Return (X, Y) of the center of cell containing provided text 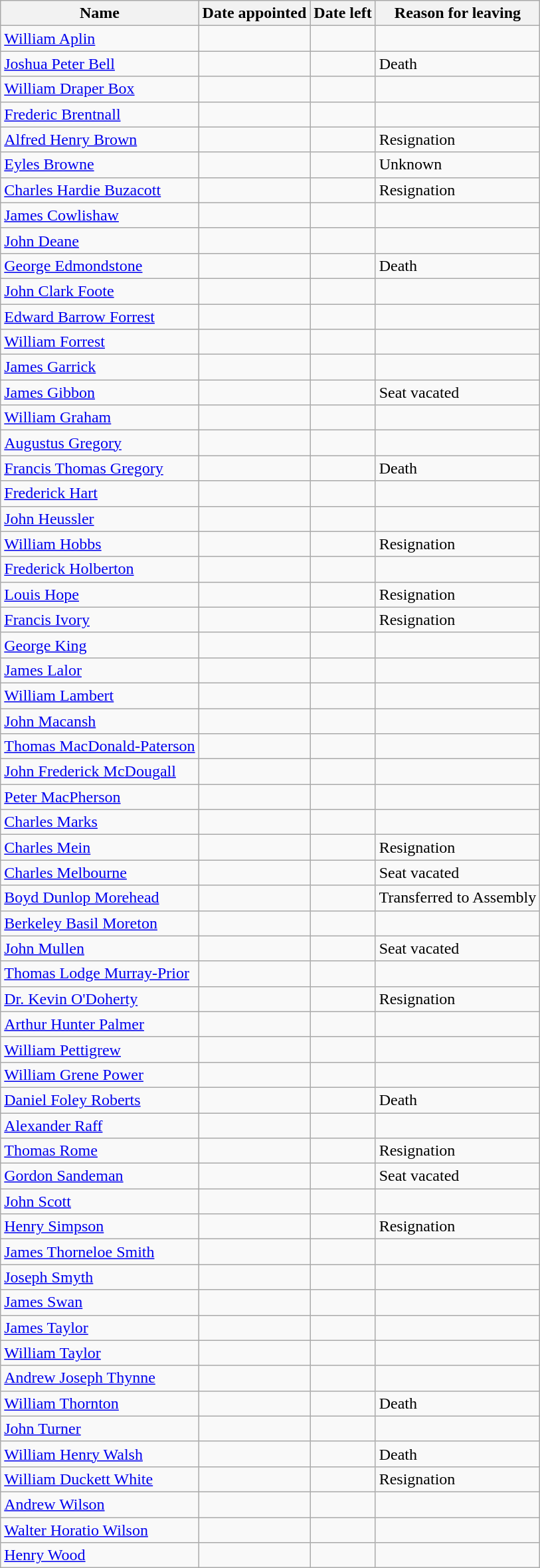
Peter MacPherson (100, 797)
Name (100, 13)
Thomas Rome (100, 1151)
John Heussler (100, 519)
Reason for leaving (458, 13)
Louis Hope (100, 594)
Edward Barrow Forrest (100, 317)
James Thorneloe Smith (100, 1252)
Charles Mein (100, 847)
William Graham (100, 418)
Boyd Dunlop Morehead (100, 898)
Frederick Hart (100, 493)
William Aplin (100, 39)
James Gibbon (100, 392)
Andrew Wilson (100, 1504)
Daniel Foley Roberts (100, 1100)
Unknown (458, 165)
Date appointed (254, 13)
Dr. Kevin O'Doherty (100, 999)
Thomas MacDonald-Paterson (100, 746)
Arthur Hunter Palmer (100, 1024)
George King (100, 645)
Charles Hardie Buzacott (100, 190)
Thomas Lodge Murray-Prior (100, 974)
John Frederick McDougall (100, 772)
George Edmondstone (100, 266)
Francis Ivory (100, 620)
Joseph Smyth (100, 1277)
Andrew Joseph Thynne (100, 1378)
Joshua Peter Bell (100, 64)
James Cowlishaw (100, 215)
James Swan (100, 1302)
William Grene Power (100, 1075)
Alexander Raff (100, 1126)
Francis Thomas Gregory (100, 468)
William Draper Box (100, 89)
William Hobbs (100, 544)
William Forrest (100, 342)
Charles Melbourne (100, 873)
Gordon Sandeman (100, 1176)
John Turner (100, 1429)
Frederic Brentnall (100, 114)
James Garrick (100, 367)
Charles Marks (100, 822)
John Mullen (100, 948)
Transferred to Assembly (458, 898)
Alfred Henry Brown (100, 139)
Henry Wood (100, 1555)
William Thornton (100, 1403)
John Macansh (100, 721)
James Taylor (100, 1328)
John Scott (100, 1201)
William Henry Walsh (100, 1454)
John Clark Foote (100, 291)
William Pettigrew (100, 1049)
Date left (343, 13)
Frederick Holberton (100, 569)
Eyles Browne (100, 165)
John Deane (100, 240)
Berkeley Basil Moreton (100, 923)
William Taylor (100, 1353)
Henry Simpson (100, 1227)
Walter Horatio Wilson (100, 1529)
James Lalor (100, 670)
William Duckett White (100, 1479)
Augustus Gregory (100, 443)
William Lambert (100, 695)
